Return the [x, y] coordinate for the center point of the cell that contains the specified text.  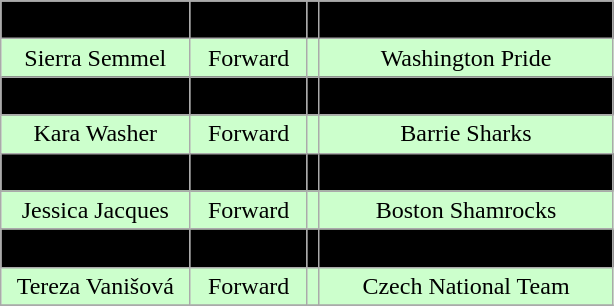
Ebba Strandberg [96, 172]
Swedish National U-18 Team [466, 172]
Boston Shamrocks [466, 210]
Jessica Jacques [96, 210]
Barrie Sharks [466, 134]
Sierra Semmel [96, 58]
East Coast Wizards [466, 96]
Goaltender [249, 20]
Tereza Vanišová [96, 286]
Vendula Pribylová [96, 248]
Washington Pride [466, 58]
Jillian Flynn [96, 20]
Brittany Colton [96, 96]
Presque Isle HS (Male) [466, 20]
Kara Washer [96, 134]
